Determine the [x, y] coordinate at the center of the cell enclosing the given text.  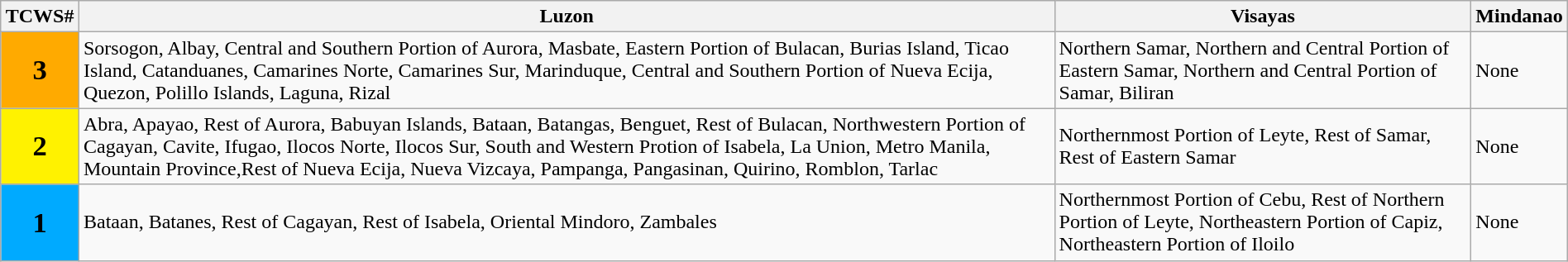
Mindanao [1519, 17]
1 [40, 222]
Bataan, Batanes, Rest of Cagayan, Rest of Isabela, Oriental Mindoro, Zambales [566, 222]
TCWS# [40, 17]
Northern Samar, Northern and Central Portion of Eastern Samar, Northern and Central Portion of Samar, Biliran [1263, 70]
2 [40, 146]
3 [40, 70]
Visayas [1263, 17]
Luzon [566, 17]
Northernmost Portion of Leyte, Rest of Samar, Rest of Eastern Samar [1263, 146]
Northernmost Portion of Cebu, Rest of Northern Portion of Leyte, Northeastern Portion of Capiz, Northeastern Portion of Iloilo [1263, 222]
